Pinpoint the cell where the given text exists, returning its [X, Y] midpoint coordinate. 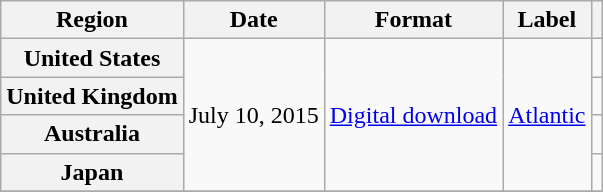
Digital download [413, 115]
Label [547, 20]
July 10, 2015 [254, 115]
Region [92, 20]
Date [254, 20]
Atlantic [547, 115]
Format [413, 20]
Australia [92, 134]
United States [92, 58]
Japan [92, 172]
United Kingdom [92, 96]
